Extract the [X, Y] coordinate from the center of the cell holding the provided text.  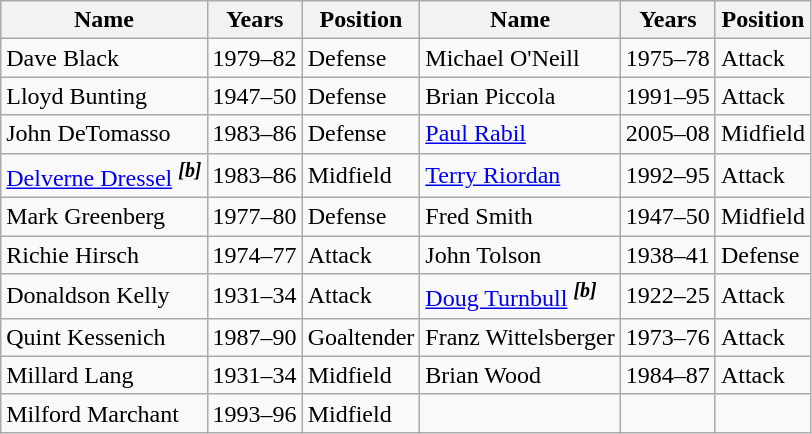
1987–90 [254, 337]
Brian Wood [520, 375]
Delverne Dressel [b] [104, 176]
Brian Piccola [520, 96]
Fred Smith [520, 217]
1979–82 [254, 58]
Quint Kessenich [104, 337]
Paul Rabil [520, 134]
2005–08 [668, 134]
Terry Riordan [520, 176]
1922–25 [668, 296]
1975–78 [668, 58]
1974–77 [254, 255]
1977–80 [254, 217]
1993–96 [254, 413]
1973–76 [668, 337]
John DeTomasso [104, 134]
1938–41 [668, 255]
John Tolson [520, 255]
Richie Hirsch [104, 255]
Milford Marchant [104, 413]
1991–95 [668, 96]
Doug Turnbull [b] [520, 296]
Mark Greenberg [104, 217]
Donaldson Kelly [104, 296]
Lloyd Bunting [104, 96]
1992–95 [668, 176]
Dave Black [104, 58]
Millard Lang [104, 375]
Goaltender [361, 337]
Michael O'Neill [520, 58]
1984–87 [668, 375]
Franz Wittelsberger [520, 337]
